From the cell containing the given text, extract its center point as [x, y] coordinate. 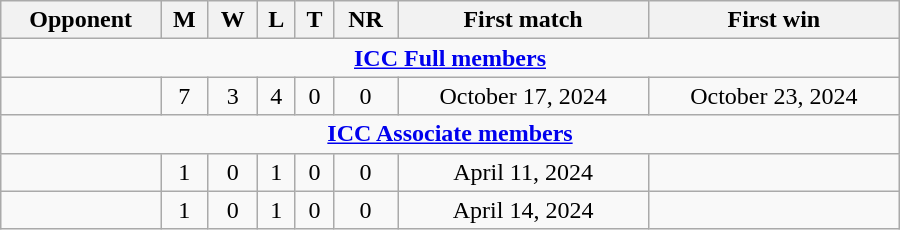
3 [232, 96]
W [232, 20]
October 23, 2024 [774, 96]
T [314, 20]
L [276, 20]
NR [365, 20]
Opponent [81, 20]
First win [774, 20]
ICC Associate members [450, 134]
7 [184, 96]
October 17, 2024 [524, 96]
4 [276, 96]
First match [524, 20]
M [184, 20]
April 11, 2024 [524, 172]
April 14, 2024 [524, 210]
ICC Full members [450, 58]
